For the text-containing cell, return its midpoint in (X, Y) coordinate format. 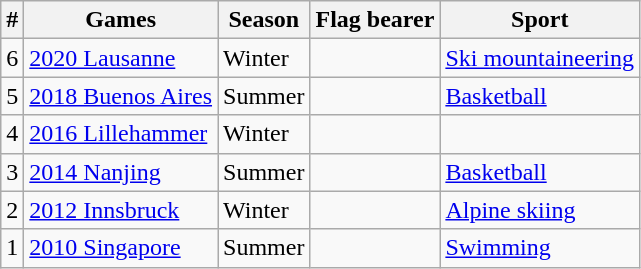
Flag bearer (375, 20)
Ski mountaineering (540, 58)
2016 Lillehammer (121, 134)
Alpine skiing (540, 210)
2014 Nanjing (121, 172)
Sport (540, 20)
2020 Lausanne (121, 58)
3 (12, 172)
Games (121, 20)
4 (12, 134)
Season (264, 20)
1 (12, 248)
# (12, 20)
2018 Buenos Aires (121, 96)
Swimming (540, 248)
2012 Innsbruck (121, 210)
2010 Singapore (121, 248)
2 (12, 210)
6 (12, 58)
5 (12, 96)
